Provide the [X, Y] coordinate of the cell's center where the given text is located.  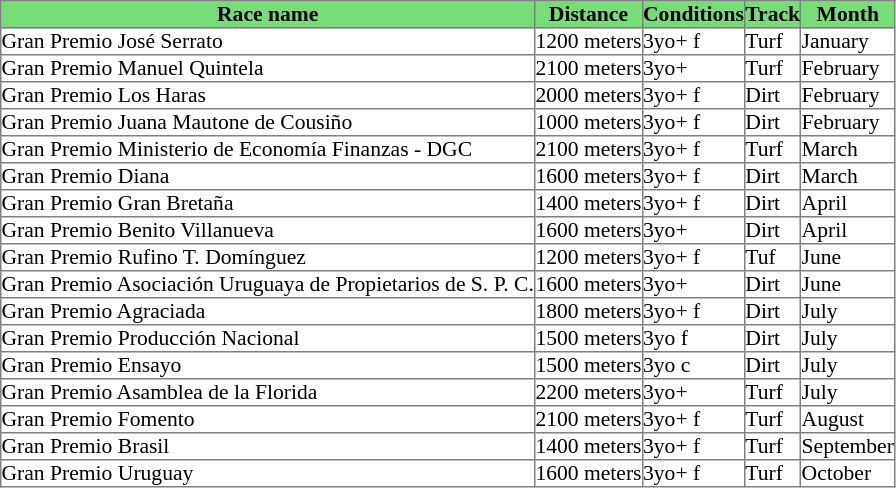
Conditions [693, 14]
Month [848, 14]
3yo f [693, 338]
Gran Premio Diana [268, 176]
Gran Premio Ministerio de Economía Finanzas - DGC [268, 150]
Gran Premio Agraciada [268, 312]
October [848, 474]
Gran Premio Asociación Uruguaya de Propietarios de S. P. C. [268, 284]
Gran Premio Rufino T. Domínguez [268, 258]
Track [773, 14]
Tuf [773, 258]
Gran Premio Fomento [268, 420]
Gran Premio Manuel Quintela [268, 68]
1800 meters [589, 312]
August [848, 420]
Gran Premio Juana Mautone de Cousiño [268, 122]
Gran Premio Ensayo [268, 366]
Gran Premio Producción Nacional [268, 338]
2200 meters [589, 392]
September [848, 446]
1000 meters [589, 122]
Race name [268, 14]
Gran Premio Benito Villanueva [268, 230]
Gran Premio Los Haras [268, 96]
Gran Premio Uruguay [268, 474]
January [848, 42]
Gran Premio Asamblea de la Florida [268, 392]
2000 meters [589, 96]
Distance [589, 14]
Gran Premio Gran Bretaña [268, 204]
Gran Premio Brasil [268, 446]
Gran Premio José Serrato [268, 42]
3yo c [693, 366]
